Provide the (X, Y) coordinate of the cell's center where the given text is located.  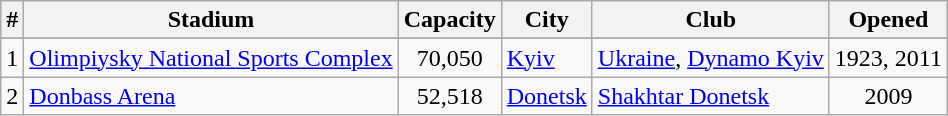
Opened (888, 20)
Donbass Arena (211, 96)
Ukraine, Dynamo Kyiv (710, 58)
Stadium (211, 20)
City (546, 20)
1 (12, 58)
2009 (888, 96)
Donetsk (546, 96)
70,050 (450, 58)
2 (12, 96)
Capacity (450, 20)
52,518 (450, 96)
1923, 2011 (888, 58)
# (12, 20)
Club (710, 20)
Olimpiysky National Sports Complex (211, 58)
Kyiv (546, 58)
Shakhtar Donetsk (710, 96)
